For the text-containing cell, return its midpoint in [X, Y] coordinate format. 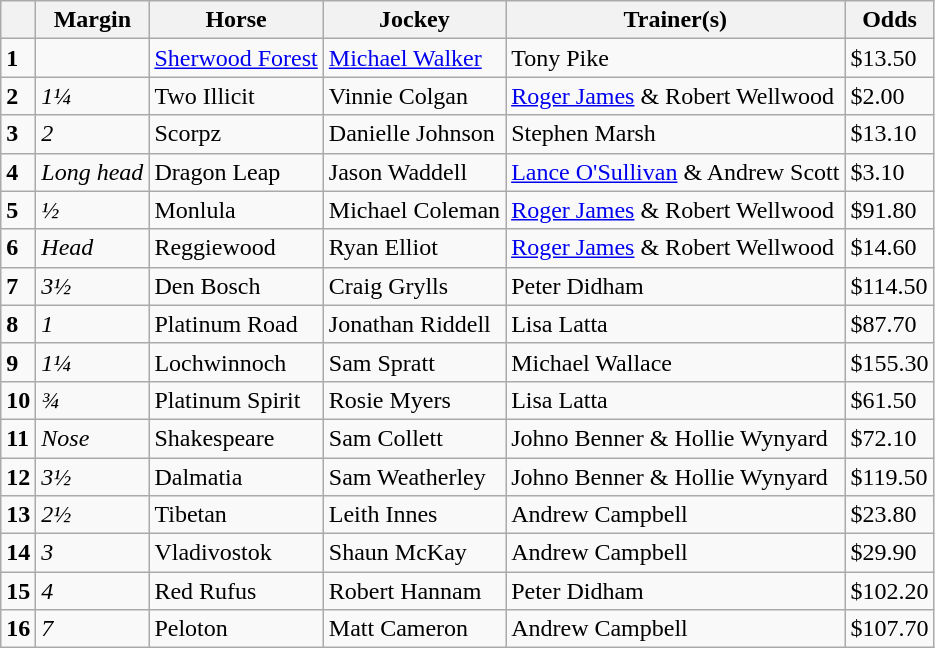
$23.80 [890, 515]
5 [18, 210]
$107.70 [890, 629]
12 [18, 477]
Robert Hannam [414, 591]
Dalmatia [236, 477]
Horse [236, 20]
$3.10 [890, 172]
16 [18, 629]
Den Bosch [236, 286]
Michael Walker [414, 58]
$2.00 [890, 96]
6 [18, 248]
Shaun McKay [414, 553]
Red Rufus [236, 591]
Jason Waddell [414, 172]
Jonathan Riddell [414, 324]
$114.50 [890, 286]
Lochwinnoch [236, 362]
Stephen Marsh [676, 134]
Long head [92, 172]
Two Illicit [236, 96]
Jockey [414, 20]
Sherwood Forest [236, 58]
$72.10 [890, 438]
Sam Collett [414, 438]
Odds [890, 20]
$29.90 [890, 553]
Michael Coleman [414, 210]
Sam Weatherley [414, 477]
Vladivostok [236, 553]
$119.50 [890, 477]
Scorpz [236, 134]
Nose [92, 438]
Tony Pike [676, 58]
Ryan Elliot [414, 248]
Shakespeare [236, 438]
$13.50 [890, 58]
$14.60 [890, 248]
½ [92, 210]
Matt Cameron [414, 629]
8 [18, 324]
Margin [92, 20]
$102.20 [890, 591]
2½ [92, 515]
Rosie Myers [414, 400]
10 [18, 400]
Platinum Spirit [236, 400]
13 [18, 515]
Dragon Leap [236, 172]
Trainer(s) [676, 20]
Lance O'Sullivan & Andrew Scott [676, 172]
9 [18, 362]
Craig Grylls [414, 286]
Tibetan [236, 515]
$61.50 [890, 400]
$155.30 [890, 362]
Monlula [236, 210]
Sam Spratt [414, 362]
Peloton [236, 629]
$13.10 [890, 134]
Leith Innes [414, 515]
Vinnie Colgan [414, 96]
¾ [92, 400]
Reggiewood [236, 248]
$91.80 [890, 210]
15 [18, 591]
Michael Wallace [676, 362]
$87.70 [890, 324]
Danielle Johnson [414, 134]
Platinum Road [236, 324]
14 [18, 553]
11 [18, 438]
Head [92, 248]
